Find where the given text appears and provide that cell's center as (x, y) coordinate. 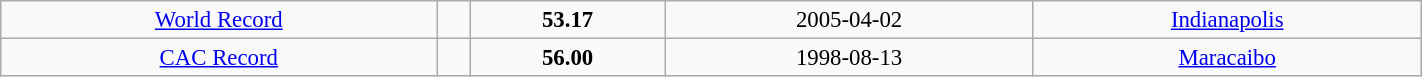
CAC Record (219, 58)
1998-08-13 (849, 58)
2005-04-02 (849, 20)
53.17 (568, 20)
World Record (219, 20)
56.00 (568, 58)
Maracaibo (1227, 58)
Indianapolis (1227, 20)
